From the cell containing the given text, extract its center point as [x, y] coordinate. 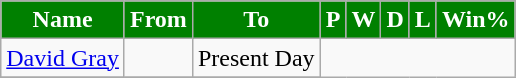
To [256, 20]
Present Day [256, 58]
P [333, 20]
W [364, 20]
David Gray [63, 58]
L [422, 20]
Name [63, 20]
Win% [476, 20]
From [158, 20]
D [395, 20]
